Provide the [x, y] coordinate of the cell's center where the given text is located.  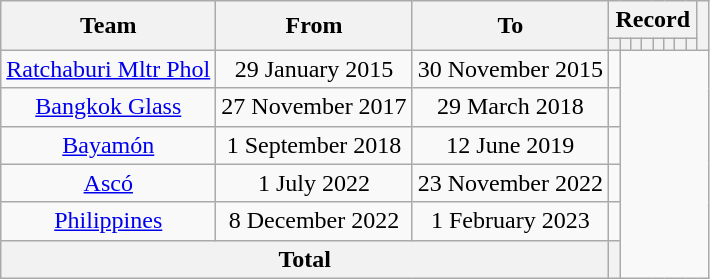
Bangkok Glass [108, 107]
1 September 2018 [314, 145]
8 December 2022 [314, 221]
1 February 2023 [510, 221]
Ascó [108, 183]
30 November 2015 [510, 69]
1 July 2022 [314, 183]
Philippines [108, 221]
23 November 2022 [510, 183]
From [314, 26]
Total [305, 259]
Record [653, 20]
12 June 2019 [510, 145]
Team [108, 26]
To [510, 26]
29 March 2018 [510, 107]
Bayamón [108, 145]
Ratchaburi Mltr Phol [108, 69]
27 November 2017 [314, 107]
29 January 2015 [314, 69]
